Output the (X, Y) coordinate of the center of the cell containing the given text.  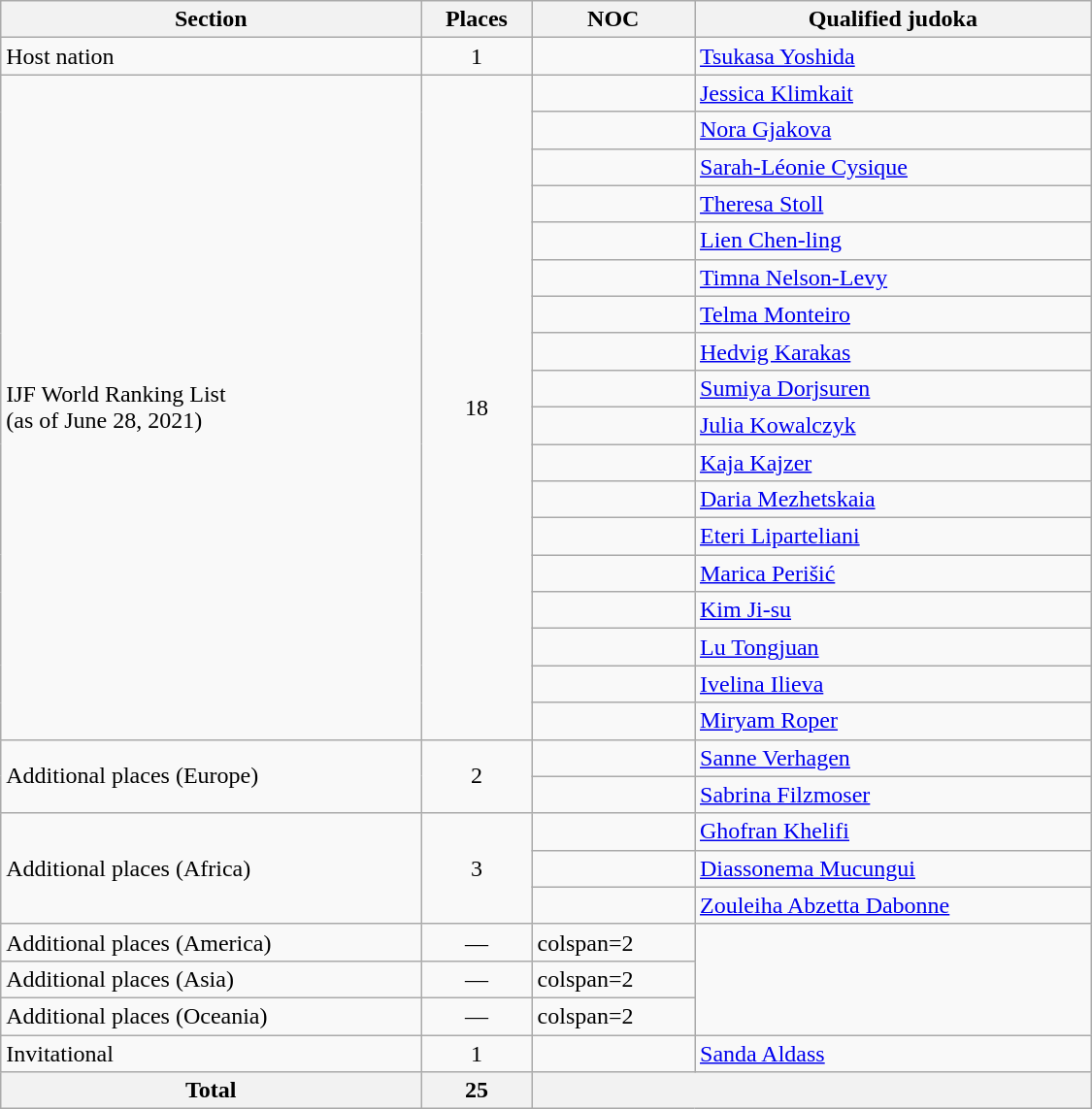
Eteri Liparteliani (893, 537)
25 (477, 1091)
Diassonema Mucungui (893, 868)
Places (477, 19)
IJF World Ranking List(as of June 28, 2021) (212, 408)
Kim Ji-su (893, 610)
Invitational (212, 1053)
Kaja Kajzer (893, 463)
Miryam Roper (893, 721)
Total (212, 1091)
Ghofran Khelifi (893, 832)
Host nation (212, 56)
Zouleiha Abzetta Dabonne (893, 905)
Additional places (Africa) (212, 868)
Theresa Stoll (893, 204)
NOC (613, 19)
Daria Mezhetskaia (893, 500)
Ivelina Ilieva (893, 684)
Sanda Aldass (893, 1053)
18 (477, 408)
Timna Nelson-Levy (893, 277)
Additional places (Oceania) (212, 1016)
Hedvig Karakas (893, 351)
Sabrina Filzmoser (893, 795)
Sarah-Léonie Cysique (893, 167)
Nora Gjakova (893, 130)
Telma Monteiro (893, 314)
Julia Kowalczyk (893, 425)
Qualified judoka (893, 19)
Additional places (Asia) (212, 979)
Sanne Verhagen (893, 758)
3 (477, 868)
Lu Tongjuan (893, 647)
Marica Perišić (893, 573)
Tsukasa Yoshida (893, 56)
Lien Chen-ling (893, 241)
Additional places (America) (212, 942)
Additional places (Europe) (212, 776)
Section (212, 19)
Jessica Klimkait (893, 93)
Sumiya Dorjsuren (893, 388)
2 (477, 776)
